Find where the given text appears and provide that cell's center as (x, y) coordinate. 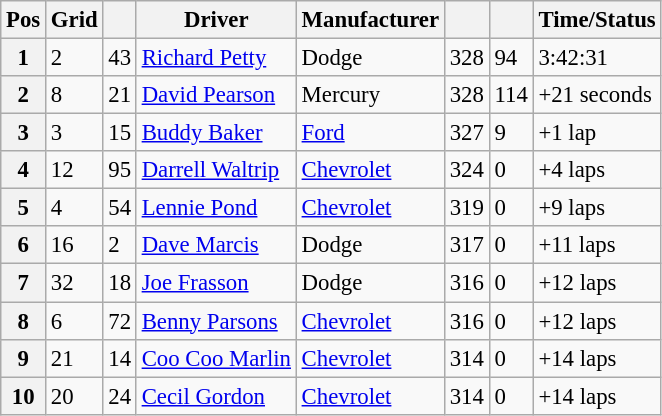
Time/Status (597, 20)
43 (120, 58)
3:42:31 (597, 58)
Joe Frasson (216, 283)
16 (74, 245)
95 (120, 170)
54 (120, 208)
+4 laps (597, 170)
24 (120, 396)
317 (466, 245)
Manufacturer (370, 20)
+21 seconds (597, 95)
10 (24, 396)
7 (24, 283)
15 (120, 133)
1 (24, 58)
20 (74, 396)
14 (120, 358)
324 (466, 170)
Driver (216, 20)
18 (120, 283)
Richard Petty (216, 58)
32 (74, 283)
+11 laps (597, 245)
Ford (370, 133)
Grid (74, 20)
Mercury (370, 95)
Darrell Waltrip (216, 170)
Buddy Baker (216, 133)
319 (466, 208)
Pos (24, 20)
Benny Parsons (216, 321)
Lennie Pond (216, 208)
114 (511, 95)
94 (511, 58)
327 (466, 133)
12 (74, 170)
72 (120, 321)
Cecil Gordon (216, 396)
Dave Marcis (216, 245)
+9 laps (597, 208)
+1 lap (597, 133)
David Pearson (216, 95)
5 (24, 208)
Coo Coo Marlin (216, 358)
